Pinpoint the cell where the given text exists, returning its (x, y) midpoint coordinate. 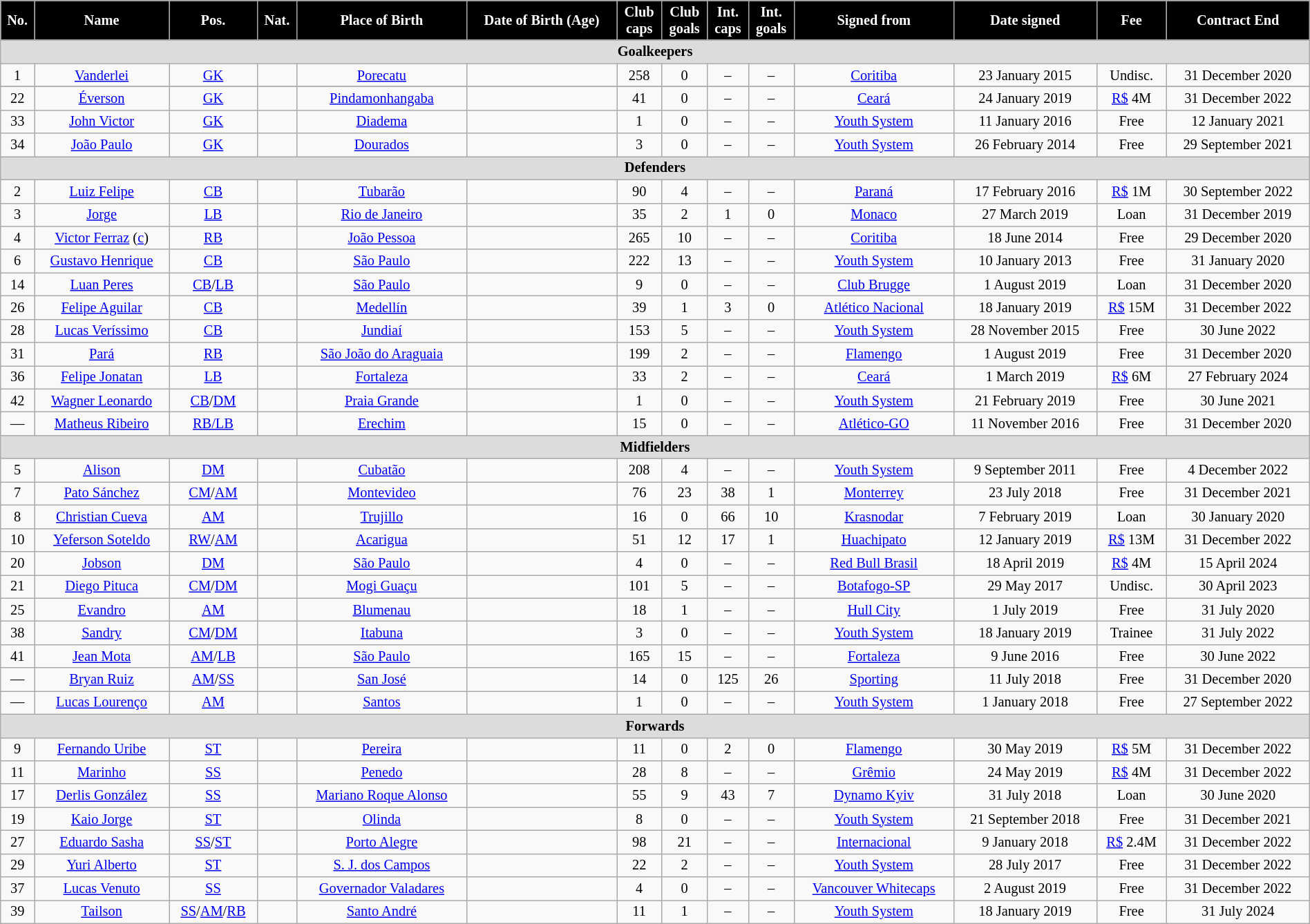
12 (685, 540)
30 January 2020 (1238, 517)
S. J. dos Campos (381, 865)
7 February 2019 (1025, 517)
Victor Ferraz (c) (102, 238)
27 (18, 842)
Dynamo Kyiv (873, 796)
Evandro (102, 610)
Lucas Lourenço (102, 702)
Huachipato (873, 540)
15 April 2024 (1238, 563)
29 (18, 865)
Felipe Aguilar (102, 307)
27 March 2019 (1025, 215)
Marinho (102, 772)
No. (18, 20)
Itabuna (381, 633)
Eduardo Sasha (102, 842)
12 January 2019 (1025, 540)
30 May 2019 (1025, 749)
João Pessoa (381, 238)
Blumenau (381, 610)
Acarigua (381, 540)
11 November 2016 (1025, 423)
34 (18, 145)
153 (640, 331)
Yuri Alberto (102, 865)
Yeferson Soteldo (102, 540)
4 December 2022 (1238, 470)
27 September 2022 (1238, 702)
Krasnodar (873, 517)
Sandry (102, 633)
Vancouver Whitecaps (873, 889)
Date of Birth (Age) (542, 20)
1 July 2019 (1025, 610)
30 June 2021 (1238, 401)
RB/LB (213, 423)
Pos. (213, 20)
Montevideo (381, 493)
18 June 2014 (1025, 238)
27 February 2024 (1238, 377)
31 January 2020 (1238, 261)
Porecatu (381, 75)
Jobson (102, 563)
Santos (381, 702)
2 August 2019 (1025, 889)
Vanderlei (102, 75)
Diego Pituca (102, 586)
18 April 2019 (1025, 563)
23 (685, 493)
Atlético Nacional (873, 307)
Pato Sánchez (102, 493)
Hull City (873, 610)
42 (18, 401)
29 September 2021 (1238, 145)
Club Brugge (873, 285)
Alison (102, 470)
Clubgoals (685, 20)
Felipe Jonatan (102, 377)
CB/LB (213, 285)
25 (18, 610)
Derlis González (102, 796)
90 (640, 191)
29 May 2017 (1025, 586)
Date signed (1025, 20)
23 July 2018 (1025, 493)
Defenders (655, 168)
Gustavo Henrique (102, 261)
Atlético-GO (873, 423)
13 (685, 261)
28 July 2017 (1025, 865)
23 January 2015 (1025, 75)
Internacional (873, 842)
258 (640, 75)
Matheus Ribeiro (102, 423)
R$ 2.4M (1132, 842)
66 (728, 517)
Goalkeepers (655, 52)
Trujillo (381, 517)
12 January 2021 (1238, 122)
125 (728, 680)
Midfielders (655, 447)
31 July 2020 (1238, 610)
John Victor (102, 122)
265 (640, 238)
Tubarão (381, 191)
Mogi Guaçu (381, 586)
165 (640, 656)
30 June 2020 (1238, 796)
11 July 2018 (1025, 680)
Monaco (873, 215)
Pindamonhangaba (381, 98)
San José (381, 680)
11 January 2016 (1025, 122)
Luiz Felipe (102, 191)
Jundiaí (381, 331)
199 (640, 354)
17 February 2016 (1025, 191)
98 (640, 842)
Penedo (381, 772)
Tailson (102, 912)
31 December 2019 (1238, 215)
SS/ST (213, 842)
AM/LB (213, 656)
Christian Cueva (102, 517)
222 (640, 261)
Clubcaps (640, 20)
26 February 2014 (1025, 145)
Name (102, 20)
31 (18, 354)
Praia Grande (381, 401)
18 (640, 610)
1 January 2018 (1025, 702)
Luan Peres (102, 285)
Jean Mota (102, 656)
Diadema (381, 122)
101 (640, 586)
Kaio Jorge (102, 819)
Fee (1132, 20)
R$ 1M (1132, 191)
Sporting (873, 680)
6 (18, 261)
Int.goals (771, 20)
28 November 2015 (1025, 331)
24 January 2019 (1025, 98)
51 (640, 540)
Int.caps (728, 20)
19 (18, 819)
Medellín (381, 307)
Lucas Venuto (102, 889)
Erechim (381, 423)
Rio de Janeiro (381, 215)
Wagner Leonardo (102, 401)
20 (18, 563)
R$ 6M (1132, 377)
9 January 2018 (1025, 842)
30 April 2023 (1238, 586)
Lucas Veríssimo (102, 331)
Pereira (381, 749)
9 September 2011 (1025, 470)
Mariano Roque Alonso (381, 796)
João Paulo (102, 145)
Red Bull Brasil (873, 563)
Governador Valadares (381, 889)
35 (640, 215)
Olinda (381, 819)
AM/SS (213, 680)
Dourados (381, 145)
43 (728, 796)
36 (18, 377)
Santo André (381, 912)
Paraná (873, 191)
R$ 13M (1132, 540)
Contract End (1238, 20)
Porto Alegre (381, 842)
Grêmio (873, 772)
24 May 2019 (1025, 772)
21 September 2018 (1025, 819)
1 March 2019 (1025, 377)
SS/AM/RB (213, 912)
R$ 5M (1132, 749)
Forwards (655, 726)
R$ 15M (1132, 307)
Pará (102, 354)
208 (640, 470)
Trainee (1132, 633)
21 February 2019 (1025, 401)
29 December 2020 (1238, 238)
30 September 2022 (1238, 191)
55 (640, 796)
RW/AM (213, 540)
Botafogo-SP (873, 586)
Fernando Uribe (102, 749)
Éverson (102, 98)
Place of Birth (381, 20)
CB/DM (213, 401)
Cubatão (381, 470)
31 July 2018 (1025, 796)
Nat. (276, 20)
Signed from (873, 20)
Jorge (102, 215)
9 June 2016 (1025, 656)
Monterrey (873, 493)
CM/AM (213, 493)
31 July 2024 (1238, 912)
76 (640, 493)
37 (18, 889)
Bryan Ruiz (102, 680)
São João do Araguaia (381, 354)
16 (640, 517)
31 July 2022 (1238, 633)
10 January 2013 (1025, 261)
